Find where the given text appears and provide that cell's center as (X, Y) coordinate. 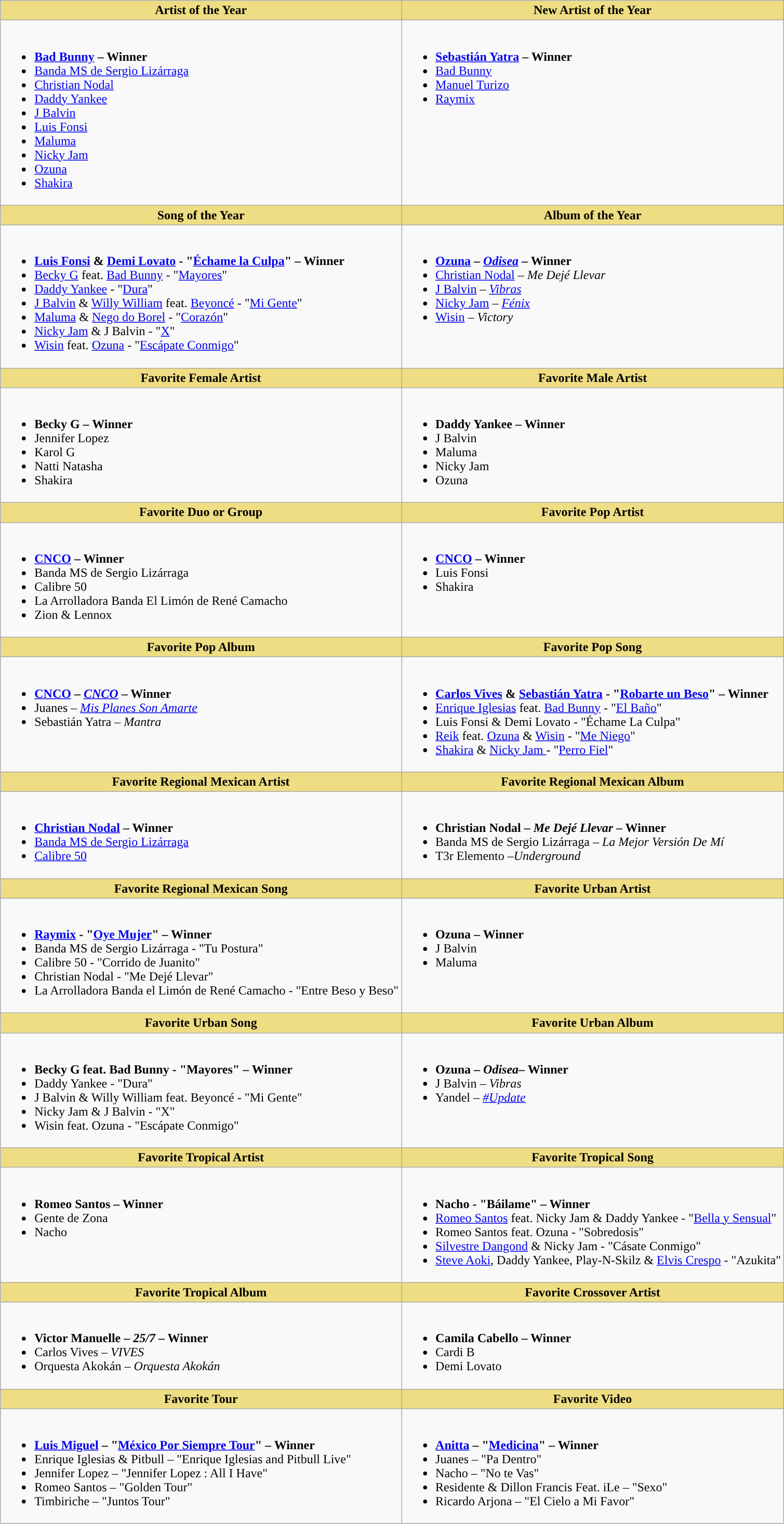
New Artist of the Year (593, 10)
Song of the Year (201, 215)
Favorite Crossover Artist (593, 1292)
CNCO – CNCO – WinnerJuanes – Mis Planes Son AmarteSebastián Yatra – Mantra (201, 714)
Favorite Pop Album (201, 647)
Favorite Regional Mexican Artist (201, 781)
Daddy Yankee – WinnerJ BalvinMalumaNicky JamOzuna (593, 445)
Favorite Urban Album (593, 1023)
Favorite Pop Song (593, 647)
CNCO – WinnerLuis FonsiShakira (593, 580)
Favorite Female Artist (201, 378)
Romeo Santos – WinnerGente de ZonaNacho (201, 1225)
Sebastián Yatra – WinnerBad BunnyManuel TurizoRaymix (593, 113)
Victor Manuelle – 25/7 – WinnerCarlos Vives – VIVESOrquesta Akokán – Orquesta Akokán (201, 1346)
Christian Nodal – WinnerBanda MS de Sergio LizárragaCalibre 50 (201, 834)
Favorite Duo or Group (201, 512)
Favorite Male Artist (593, 378)
Favorite Urban Artist (593, 888)
Album of the Year (593, 215)
CNCO – WinnerBanda MS de Sergio LizárragaCalibre 50La Arrolladora Banda El Limón de René CamachoZion & Lennox (201, 580)
Favorite Tropical Artist (201, 1158)
Becky G – WinnerJennifer LopezKarol GNatti NatashaShakira (201, 445)
Favorite Tour (201, 1399)
Favorite Regional Mexican Album (593, 781)
Ozuna – Odisea– WinnerJ Balvin – VibrasYandel – #Update (593, 1090)
Favorite Video (593, 1399)
Favorite Urban Song (201, 1023)
Ozuna – WinnerJ BalvinMaluma (593, 956)
Favorite Tropical Album (201, 1292)
Favorite Pop Artist (593, 512)
Artist of the Year (201, 10)
Christian Nodal – Me Dejé Llevar – WinnerBanda MS de Sergio Lizárraga – La Mejor Versión De MíT3r Elemento –Underground (593, 834)
Favorite Regional Mexican Song (201, 888)
Bad Bunny – WinnerBanda MS de Sergio LizárragaChristian NodalDaddy YankeeJ BalvinLuis FonsiMalumaNicky JamOzunaShakira (201, 113)
Camila Cabello – WinnerCardi BDemi Lovato (593, 1346)
Ozuna – Odisea – WinnerChristian Nodal – Me Dejé LlevarJ Balvin – VibrasNicky Jam – FénixWisin – Victory (593, 296)
Favorite Tropical Song (593, 1158)
